Locate the cell with the specified text and output its [X, Y] center coordinate. 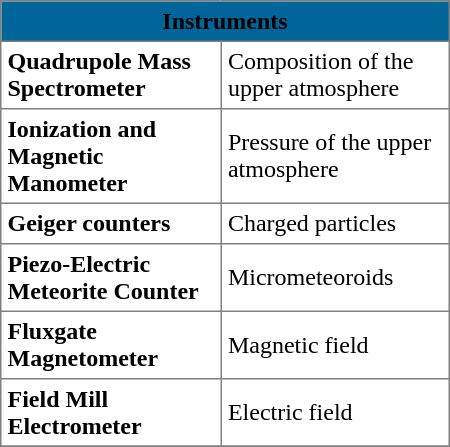
Fluxgate Magnetometer [111, 345]
Field Mill Electrometer [111, 413]
Pressure of the upper atmosphere [335, 156]
Composition of the upper atmosphere [335, 75]
Ionization and Magnetic Manometer [111, 156]
Magnetic field [335, 345]
Charged particles [335, 223]
Geiger counters [111, 223]
Piezo-Electric Meteorite Counter [111, 278]
Micrometeoroids [335, 278]
Electric field [335, 413]
Instruments [225, 21]
Quadrupole Mass Spectrometer [111, 75]
